For the text-containing cell, return its midpoint in (X, Y) coordinate format. 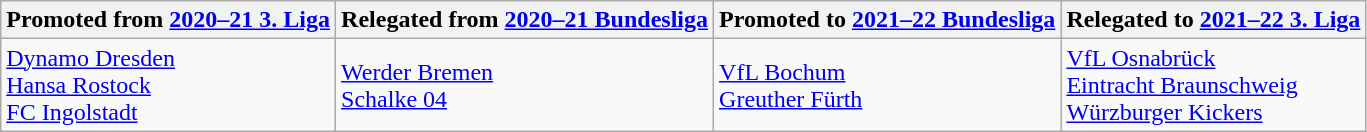
VfL OsnabrückEintracht BraunschweigWürzburger Kickers (1214, 85)
Promoted to 2021–22 Bundesliga (888, 20)
Promoted from 2020–21 3. Liga (168, 20)
Relegated to 2021–22 3. Liga (1214, 20)
Relegated from 2020–21 Bundesliga (525, 20)
Werder BremenSchalke 04 (525, 85)
Dynamo DresdenHansa RostockFC Ingolstadt (168, 85)
VfL BochumGreuther Fürth (888, 85)
